For the text-containing cell, return its midpoint in (x, y) coordinate format. 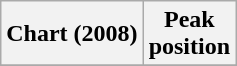
Peakposition (189, 34)
Chart (2008) (72, 34)
